Provide the [X, Y] coordinate of the cell's center where the given text is located.  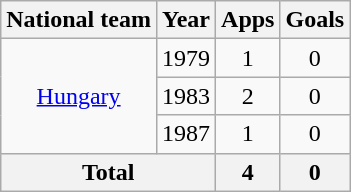
1979 [186, 58]
Goals [315, 20]
4 [248, 172]
Year [186, 20]
1987 [186, 134]
2 [248, 96]
1983 [186, 96]
National team [79, 20]
Total [108, 172]
Apps [248, 20]
Hungary [79, 96]
